For the text-containing cell, return its midpoint in (X, Y) coordinate format. 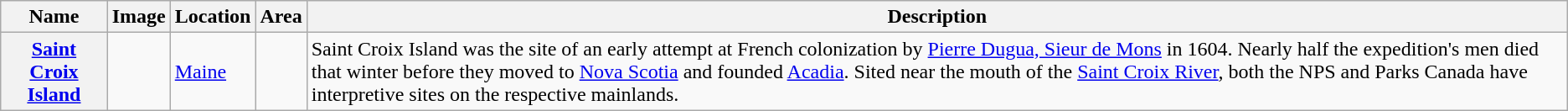
Saint Croix Island (54, 71)
Location (213, 17)
Image (139, 17)
Area (281, 17)
Name (54, 17)
Maine (213, 71)
Description (936, 17)
